Detect which cell encompasses the target text, then output its [x, y] center coordinate. 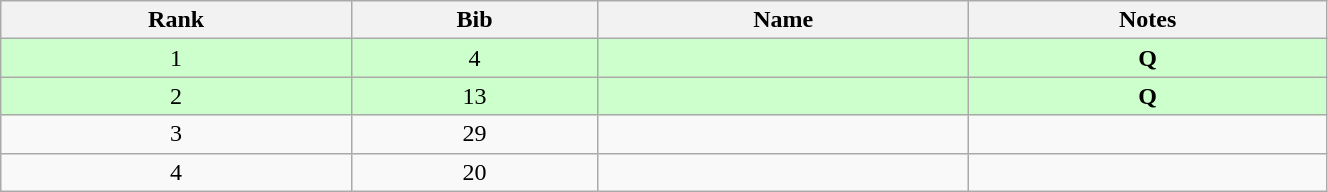
Rank [176, 20]
1 [176, 58]
13 [474, 96]
Notes [1148, 20]
2 [176, 96]
3 [176, 134]
29 [474, 134]
Name [784, 20]
20 [474, 172]
Bib [474, 20]
